Determine the (x, y) coordinate at the center of the cell enclosing the given text.  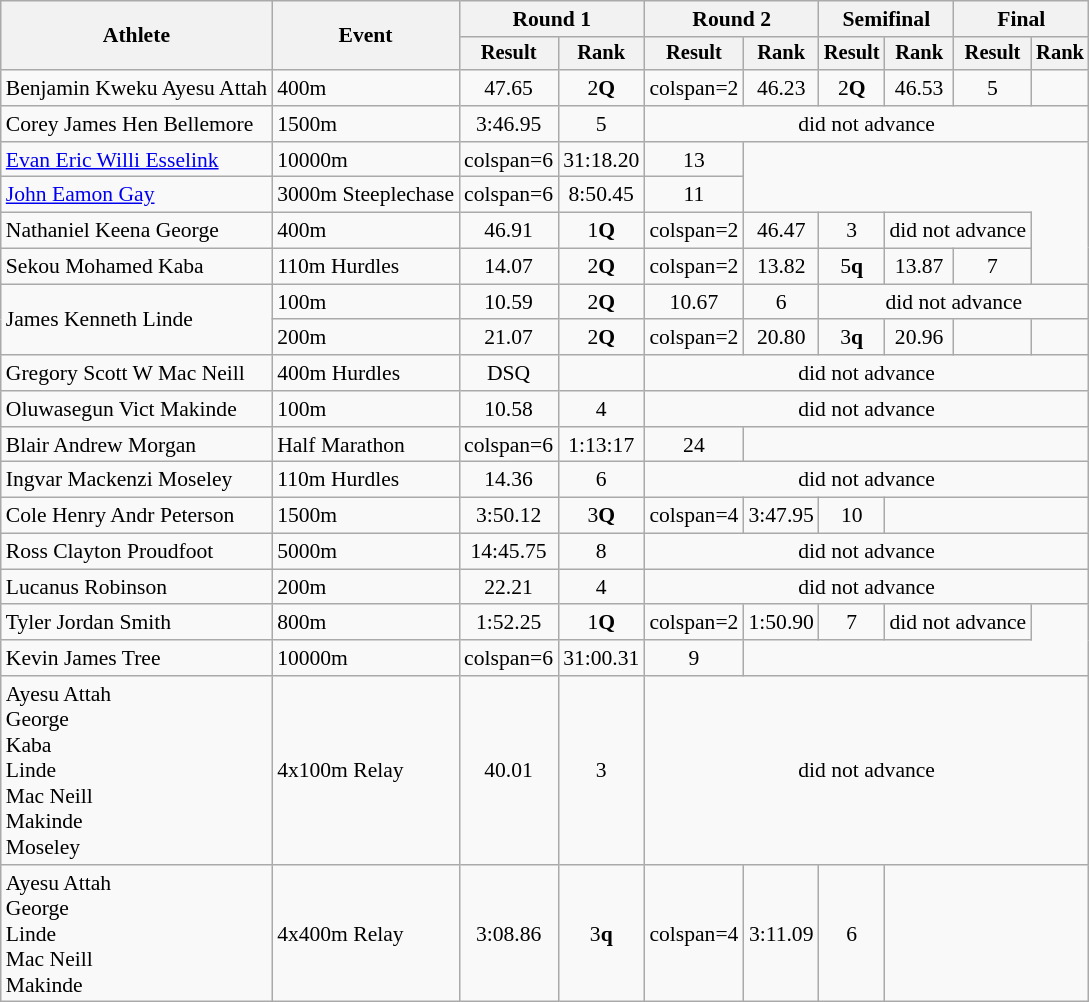
8:50.45 (601, 195)
Cole Henry Andr Peterson (136, 516)
10.67 (694, 302)
Tyler Jordan Smith (136, 623)
3:46.95 (508, 124)
Round 2 (732, 19)
1:52.25 (508, 623)
Athlete (136, 36)
Ayesu AttahGeorgeKabaLindeMac NeillMakindeMoseley (136, 770)
400m Hurdles (366, 373)
1:13:17 (601, 445)
Evan Eric Willi Esselink (136, 160)
Nathaniel Keena George (136, 231)
John Eamon Gay (136, 195)
Ingvar Mackenzi Moseley (136, 480)
Gregory Scott W Mac Neill (136, 373)
Oluwasegun Vict Makinde (136, 409)
21.07 (508, 338)
Semifinal (886, 19)
20.80 (780, 338)
James Kenneth Linde (136, 320)
46.53 (918, 88)
5000m (366, 552)
3000m Steeplechase (366, 195)
47.65 (508, 88)
800m (366, 623)
DSQ (508, 373)
14:45.75 (508, 552)
13.87 (918, 267)
24 (694, 445)
14.36 (508, 480)
3Q (601, 516)
3:47.95 (780, 516)
Ross Clayton Proudfoot (136, 552)
4x100m Relay (366, 770)
14.07 (508, 267)
Kevin James Tree (136, 658)
Lucanus Robinson (136, 587)
Corey James Hen Bellemore (136, 124)
Event (366, 36)
46.47 (780, 231)
20.96 (918, 338)
8 (601, 552)
Sekou Mohamed Kaba (136, 267)
11 (694, 195)
Blair Andrew Morgan (136, 445)
Round 1 (552, 19)
10.59 (508, 302)
46.91 (508, 231)
13 (694, 160)
9 (694, 658)
13.82 (780, 267)
Half Marathon (366, 445)
10.58 (508, 409)
3:50.12 (508, 516)
3q (852, 338)
5q (852, 267)
40.01 (508, 770)
1:50.90 (780, 623)
10 (852, 516)
22.21 (508, 587)
Final (1022, 19)
31:18.20 (601, 160)
31:00.31 (601, 658)
colspan=4 (694, 516)
46.23 (780, 88)
Benjamin Kweku Ayesu Attah (136, 88)
